Return the [x, y] coordinate for the center point of the cell that contains the specified text.  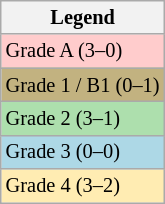
Grade 1 / B1 (0–1) [83, 85]
Legend [83, 17]
Grade 4 (3–2) [83, 186]
Grade 3 (0–0) [83, 152]
Grade 2 (3–1) [83, 118]
Grade A (3–0) [83, 51]
